From the cell containing the given text, extract its center point as (x, y) coordinate. 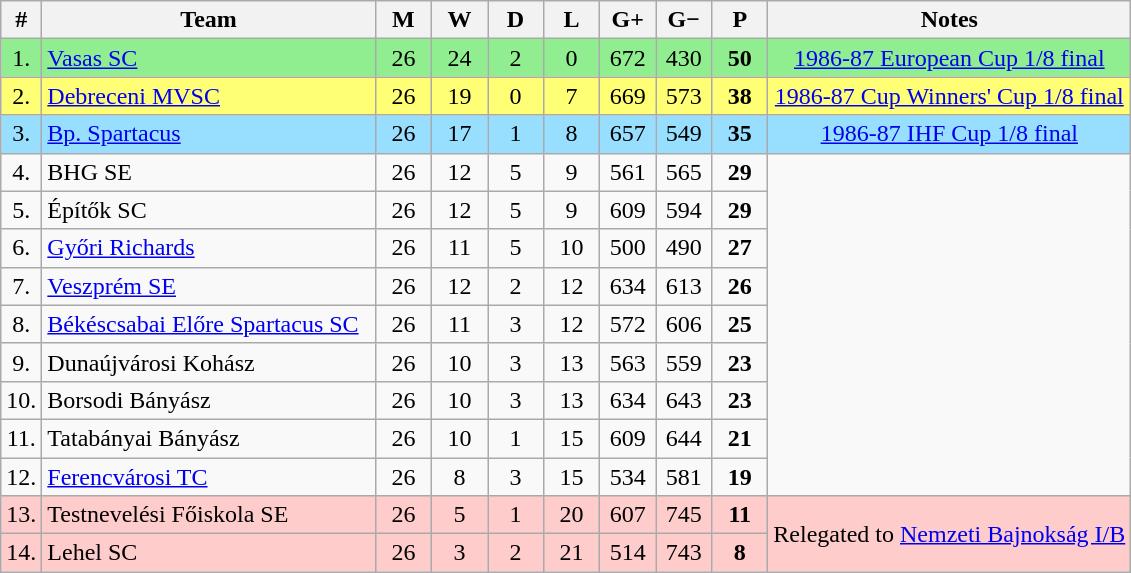
50 (740, 58)
G+ (628, 20)
5. (22, 210)
20 (572, 515)
8. (22, 324)
Borsodi Bányász (209, 400)
561 (628, 172)
572 (628, 324)
24 (459, 58)
581 (684, 477)
Testnevelési Főiskola SE (209, 515)
613 (684, 286)
27 (740, 248)
BHG SE (209, 172)
D (516, 20)
17 (459, 134)
G− (684, 20)
Vasas SC (209, 58)
Notes (950, 20)
2. (22, 96)
Bp. Spartacus (209, 134)
14. (22, 553)
Ferencvárosi TC (209, 477)
490 (684, 248)
13. (22, 515)
607 (628, 515)
9. (22, 362)
672 (628, 58)
1. (22, 58)
11. (22, 438)
1986-87 Cup Winners' Cup 1/8 final (950, 96)
606 (684, 324)
1986-87 IHF Cup 1/8 final (950, 134)
7 (572, 96)
559 (684, 362)
669 (628, 96)
743 (684, 553)
Veszprém SE (209, 286)
6. (22, 248)
Győri Richards (209, 248)
563 (628, 362)
549 (684, 134)
10. (22, 400)
Debreceni MVSC (209, 96)
594 (684, 210)
4. (22, 172)
514 (628, 553)
Relegated to Nemzeti Bajnokság I/B (950, 534)
Lehel SC (209, 553)
Team (209, 20)
L (572, 20)
38 (740, 96)
12. (22, 477)
1986-87 European Cup 1/8 final (950, 58)
534 (628, 477)
657 (628, 134)
500 (628, 248)
Építők SC (209, 210)
Békéscsabai Előre Spartacus SC (209, 324)
643 (684, 400)
25 (740, 324)
573 (684, 96)
# (22, 20)
Dunaújvárosi Kohász (209, 362)
Tatabányai Bányász (209, 438)
M (403, 20)
745 (684, 515)
W (459, 20)
P (740, 20)
430 (684, 58)
7. (22, 286)
644 (684, 438)
3. (22, 134)
35 (740, 134)
565 (684, 172)
